Provide the [x, y] coordinate of the cell's center where the given text is located.  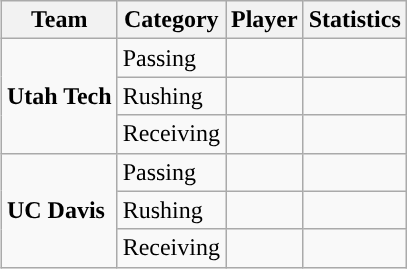
Team [59, 20]
UC Davis [59, 210]
Utah Tech [59, 96]
Statistics [354, 20]
Player [265, 20]
Category [171, 20]
